Output the [x, y] coordinate of the center of the cell containing the given text.  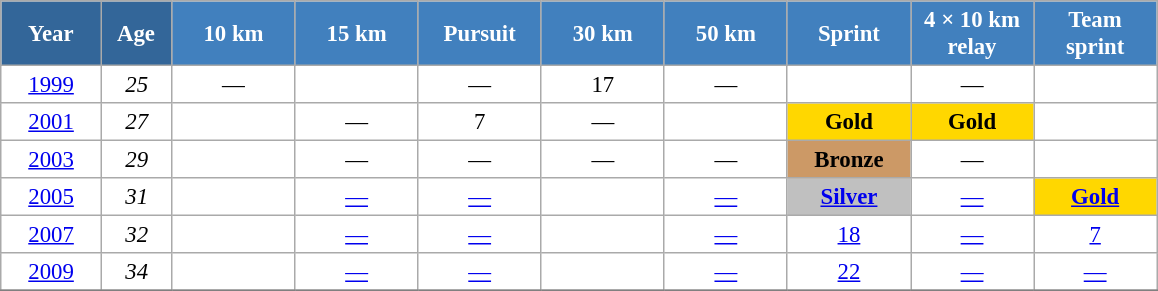
2003 [52, 160]
31 [136, 197]
27 [136, 122]
30 km [602, 34]
2005 [52, 197]
1999 [52, 85]
10 km [234, 34]
2001 [52, 122]
Team sprint [1096, 34]
Pursuit [480, 34]
29 [136, 160]
25 [136, 85]
17 [602, 85]
Bronze [848, 160]
32 [136, 235]
Age [136, 34]
18 [848, 235]
2007 [52, 235]
Sprint [848, 34]
4 × 10 km relay [972, 34]
Silver [848, 197]
50 km [726, 34]
15 km [356, 34]
Year [52, 34]
